Pinpoint the cell where the given text exists, returning its (X, Y) midpoint coordinate. 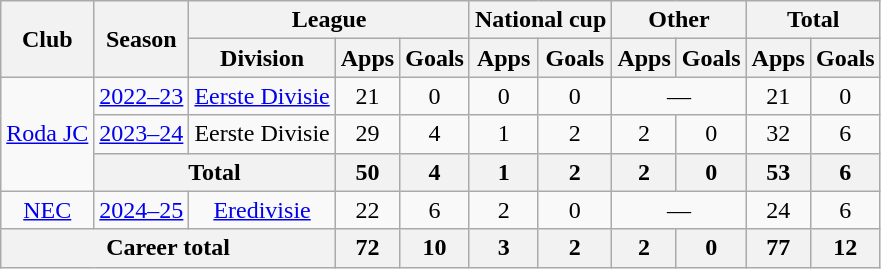
League (330, 20)
Division (262, 58)
Season (142, 39)
3 (503, 248)
53 (778, 172)
2022–23 (142, 96)
Roda JC (48, 134)
Club (48, 39)
22 (367, 210)
National cup (540, 20)
12 (845, 248)
10 (435, 248)
72 (367, 248)
77 (778, 248)
Career total (168, 248)
32 (778, 134)
Eredivisie (262, 210)
2023–24 (142, 134)
50 (367, 172)
29 (367, 134)
Other (679, 20)
NEC (48, 210)
2024–25 (142, 210)
24 (778, 210)
